Pinpoint the cell where the given text exists, returning its [x, y] midpoint coordinate. 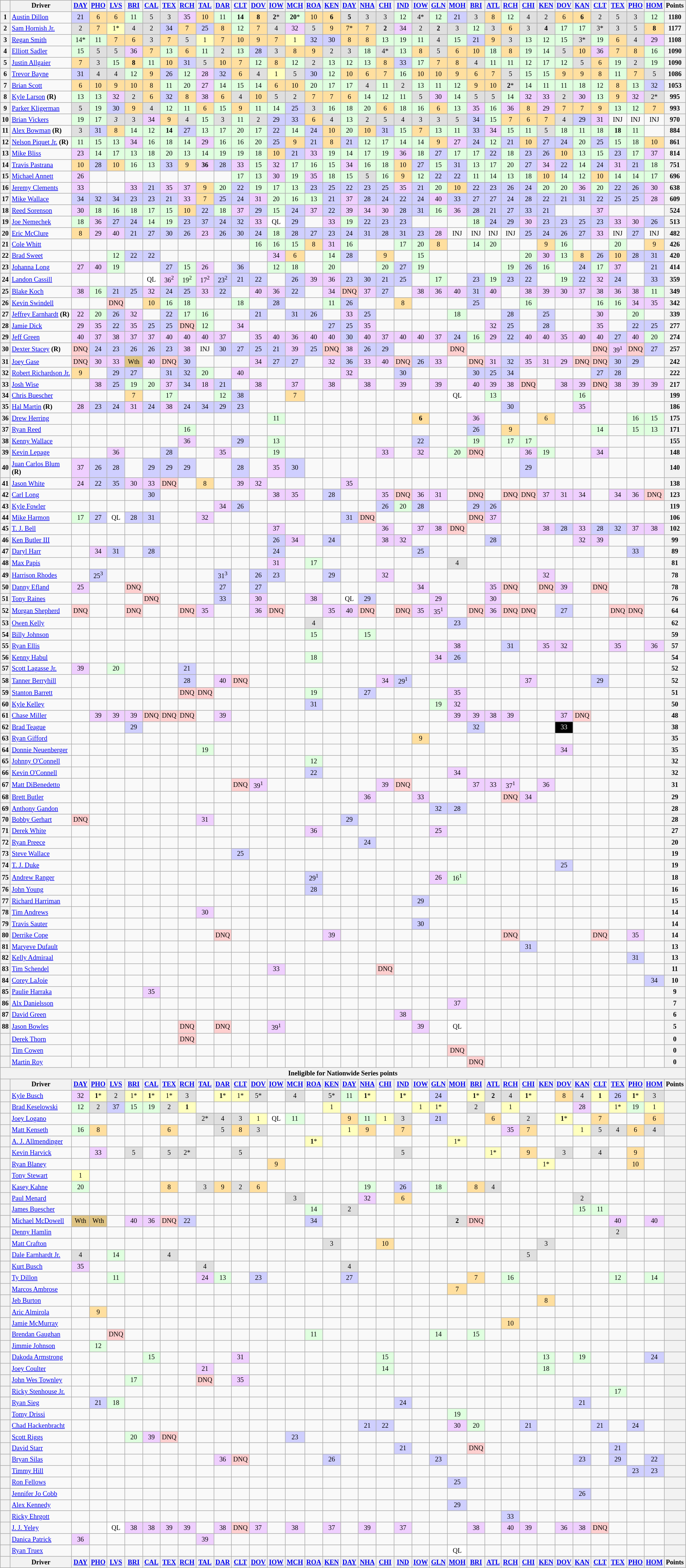
Ineligible for Nationwide Series points [343, 1074]
49 [5, 575]
861 [675, 142]
David Green [41, 1015]
1177 [675, 29]
Tanner Berryhill [41, 681]
61 [5, 716]
Nelson Piquet Jr. (R) [41, 142]
482 [675, 233]
A. J. Allmendinger [41, 1142]
Brad Sweet [41, 256]
Kevin Swindell [41, 303]
7* [350, 29]
Morgan Shepherd [41, 611]
Jamie McMurray [41, 1324]
1053 [675, 86]
Chris Buescher [41, 396]
James Buescher [41, 1210]
Owen Kelly [41, 623]
Richard Harriman [41, 901]
82 [5, 958]
Danica Patrick [41, 1539]
Jeffrey Earnhardt (R) [41, 315]
Trevor Bayne [41, 74]
172 [205, 280]
Tim Andrews [41, 913]
Timmy Hill [41, 1471]
89 [675, 552]
42 [5, 495]
47 [5, 552]
Josh Wise [41, 384]
45 [5, 529]
Steve Wallace [41, 854]
75 [5, 878]
66 [5, 773]
414 [675, 267]
Cole Whitt [41, 245]
Parker Kligerman [41, 108]
65 [5, 761]
Ron Fellows [41, 1482]
Eric McClure [41, 233]
Dale Earnhardt Jr. [41, 1256]
58 [5, 681]
72 [5, 842]
77 [5, 901]
68 [5, 797]
148 [675, 452]
349 [675, 292]
524 [675, 211]
Mike Wallace [41, 199]
Joey Coulter [41, 1369]
Daryl Harr [41, 552]
87 [5, 1015]
Scott Riggs [41, 1437]
Jason White [41, 484]
Carl Long [41, 495]
Jeremy Clements [41, 188]
Kurt Busch [41, 1266]
60 [5, 705]
Kyle Busch [41, 1096]
Ty Dillon [41, 1278]
Tony Stewart [41, 1176]
Ryan Sieg [41, 1403]
Michael McDowell [41, 1221]
Kasey Kahne [41, 1187]
138 [675, 484]
John Young [41, 889]
Bobby Gerhart [41, 820]
Austin Dillon [41, 17]
T. J. Duke [41, 866]
Justin Allgaier [41, 63]
Tim Schendel [41, 969]
Jimmie Johnson [41, 1346]
Derrike Cope [41, 935]
Joey Logano [41, 1119]
99 [675, 540]
Hal Martin (R) [41, 407]
J. J. Yeley [41, 1528]
41 [5, 484]
Alex Kennedy [41, 1505]
Maryeve Dufault [41, 947]
1180 [675, 17]
Jeff Green [41, 337]
Brad Keselowski [41, 1108]
Alx Danielsson [41, 1003]
Tony Raines [41, 599]
993 [675, 108]
274 [675, 337]
David Starr [41, 1448]
Mike Harmon [41, 518]
Alex Bowman (R) [41, 131]
Brian Scott [41, 86]
Johanna Long [41, 267]
74 [5, 866]
Martin Roy [41, 1062]
Stanton Barrett [41, 693]
Regan Smith [41, 40]
Paul Menard [41, 1198]
71 [5, 831]
Kenny Habul [41, 658]
Mike Bliss [41, 154]
Brian Vickers [41, 120]
Ryan Truex [41, 1551]
420 [675, 256]
Dexter Stacey (R) [41, 349]
161 [457, 878]
342 [675, 303]
46 [5, 540]
123 [675, 495]
43 [5, 506]
Ryan Preece [41, 842]
751 [675, 165]
79 [5, 924]
277 [675, 326]
44 [5, 518]
Jason Bowles [41, 1027]
Brett Butler [41, 797]
86 [5, 1003]
175 [675, 418]
232 [223, 280]
Matt DiBenedetto [41, 785]
426 [675, 245]
Landon Cassill [41, 280]
Anthony Gandon [41, 808]
Joey Gase [41, 362]
Sam Hornish Jr. [41, 29]
970 [675, 120]
55 [5, 646]
Harrison Rhodes [41, 575]
Brendan Gaughan [41, 1335]
Kyle Larson (R) [41, 97]
88 [5, 1027]
Andrew Ranger [41, 878]
Paulie Harraka [41, 992]
Tim Cowen [41, 1050]
Juan Carlos Blum (R) [41, 468]
Chad Hackenbracht [41, 1426]
Scott Lagasse Jr. [41, 669]
14* [80, 40]
Ryan Blaney [41, 1164]
Kevin Harvick [41, 1153]
Joe Nemechek [41, 222]
Matt Kenseth [41, 1130]
Aric Almirola [41, 1312]
884 [675, 131]
638 [675, 188]
222 [675, 373]
140 [675, 468]
Kelly Admiraal [41, 958]
Robert Richardson Jr. [41, 373]
199 [675, 396]
609 [675, 199]
Danny Efland [41, 587]
Derek Thorn [41, 1040]
Derek White [41, 831]
Drew Herring [41, 418]
Travis Pastrana [41, 165]
70 [5, 820]
253 [98, 575]
84 [5, 981]
Elliott Sadler [41, 51]
83 [5, 969]
Ricky Stenhouse Jr. [41, 1392]
Travis Sauter [41, 924]
20* [295, 17]
Blake Koch [41, 292]
63 [5, 739]
Johnny O'Connell [41, 761]
257 [675, 349]
Michael Annett [41, 176]
Dakoda Armstrong [41, 1358]
Max Papis [41, 563]
Ken Butler III [41, 540]
Ricky Ehrgott [41, 1517]
Kyle Kelley [41, 705]
Ryan Reed [41, 430]
351 [439, 611]
1086 [675, 74]
192 [187, 280]
56 [5, 658]
106 [675, 518]
Tomy Drissi [41, 1414]
Ryan Ellis [41, 646]
Kevin Lepage [41, 452]
Matt Crafton [41, 1244]
102 [675, 529]
814 [675, 154]
Brad Teague [41, 727]
155 [675, 441]
Denny Hamlin [41, 1232]
Chase Miller [41, 716]
186 [675, 407]
Jamie Dick [41, 326]
Donnie Neuenberger [41, 750]
53 [5, 623]
Bryan Silas [41, 1460]
Corey LaJoie [41, 981]
Marcos Ambrose [41, 1290]
171 [675, 430]
85 [5, 992]
Kyle Fowler [41, 506]
371 [511, 785]
John Wes Townley [41, 1380]
Kevin O'Connell [41, 773]
339 [675, 315]
73 [5, 854]
217 [675, 384]
995 [675, 97]
67 [5, 785]
Reed Sorenson [41, 211]
359 [675, 280]
Kenny Wallace [41, 441]
80 [5, 935]
696 [675, 176]
313 [223, 575]
Jennifer Jo Cobb [41, 1494]
119 [675, 506]
Jeb Burton [41, 1301]
T. J. Bell [41, 529]
362 [169, 280]
Ryan Gifford [41, 739]
513 [675, 222]
69 [5, 808]
242 [675, 362]
Billy Johnson [41, 635]
1108 [675, 40]
